Locate the cell with the specified text and output its (x, y) center coordinate. 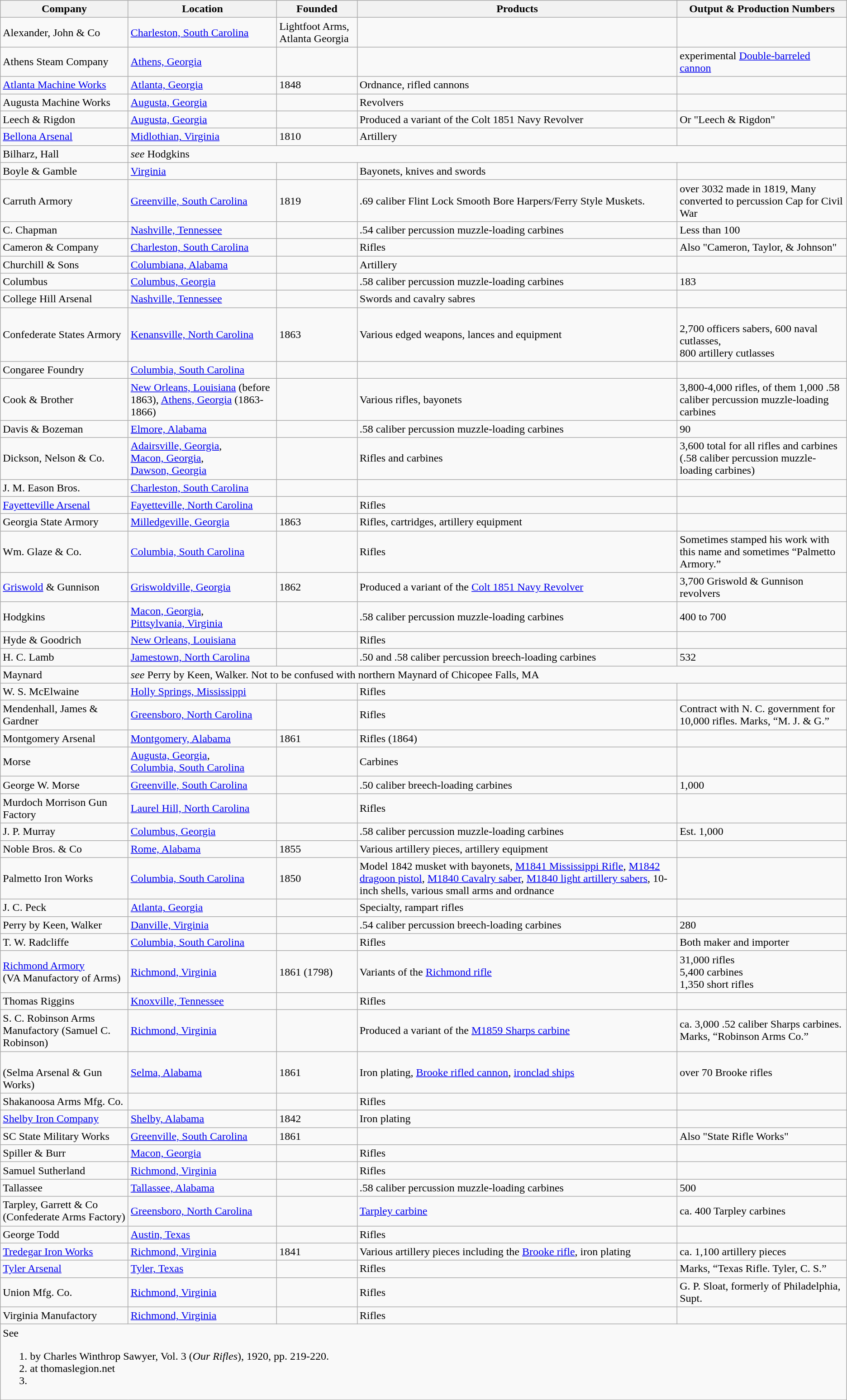
George Todd (64, 1234)
Hyde & Goodrich (64, 640)
Produced a variant of the M1859 Sharps carbine (517, 1030)
ca. 1,100 artillery pieces (762, 1252)
Griswoldville, Georgia (202, 587)
S. C. Robinson Arms Manufactory (Samuel C. Robinson) (64, 1030)
Macon, Georgia (202, 1153)
Virginia Manufactory (64, 1315)
Bellona Arsenal (64, 137)
Knoxville, Tennessee (202, 1001)
Cameron & Company (64, 247)
Founded (317, 9)
Bayonets, knives and swords (517, 171)
J. M. Eason Bros. (64, 488)
Midlothian, Virginia (202, 137)
Wm. Glaze & Co. (64, 552)
W. S. McElwaine (64, 692)
see Hodgkins (487, 154)
Location (202, 9)
Union Mfg. Co. (64, 1292)
Morse (64, 762)
Spiller & Burr (64, 1153)
Danville, Virginia (202, 925)
2,700 officers sabers, 600 naval cutlasses,800 artillery cutlasses (762, 335)
Marks, “Texas Rifle. Tyler, C. S.” (762, 1269)
J. P. Murray (64, 832)
New Orleans, Louisiana (before 1863), Athens, Georgia (1863-1866) (202, 400)
Carruth Armory (64, 200)
experimental Double-barreled cannon (762, 62)
1842 (317, 1119)
Augusta Machine Works (64, 102)
Confederate States Armory (64, 335)
J. C. Peck (64, 908)
See by Charles Winthrop Sawyer, Vol. 3 (Our Rifles), 1920, pp. 219-220. at thomaslegion.net (423, 1362)
.54 caliber percussion breech-loading carbines (517, 925)
1810 (317, 137)
Hodgkins (64, 616)
Tallassee (64, 1188)
31,000 rifles5,400 carbines1,350 short rifles (762, 971)
400 to 700 (762, 616)
Fayetteville, North Carolina (202, 505)
Kenansville, North Carolina (202, 335)
Elmore, Alabama (202, 429)
.50 caliber breech-loading carbines (517, 785)
Griswold & Gunnison (64, 587)
Davis & Bozeman (64, 429)
T. W. Radcliffe (64, 942)
Iron plating, Brooke rifled cannon, ironclad ships (517, 1072)
Atlanta Machine Works (64, 85)
Churchill & Sons (64, 265)
1819 (317, 200)
Specialty, rampart rifles (517, 908)
Montgomery, Alabama (202, 738)
Austin, Texas (202, 1234)
see Perry by Keen, Walker. Not to be confused with northern Maynard of Chicopee Falls, MA (487, 675)
Tyler Arsenal (64, 1269)
Noble Bros. & Co (64, 849)
Various rifles, bayonets (517, 400)
Sometimes stamped his work with this name and sometimes “Palmetto Armory.” (762, 552)
Shakanoosa Arms Mfg. Co. (64, 1102)
Mendenhall, James & Gardner (64, 715)
Dickson, Nelson & Co. (64, 458)
Thomas Riggins (64, 1001)
(Selma Arsenal & Gun Works) (64, 1072)
Virginia (202, 171)
Various artillery pieces including the Brooke rifle, iron plating (517, 1252)
Tarpley, Garrett & Co(Confederate Arms Factory) (64, 1211)
532 (762, 657)
Est. 1,000 (762, 832)
Samuel Sutherland (64, 1171)
Jamestown, North Carolina (202, 657)
.69 caliber Flint Lock Smooth Bore Harpers/Ferry Style Muskets. (517, 200)
Lightfoot Arms, Atlanta Georgia (317, 33)
Laurel Hill, North Carolina (202, 808)
Tredegar Iron Works (64, 1252)
1841 (317, 1252)
Fayetteville Arsenal (64, 505)
280 (762, 925)
Congaree Foundry (64, 370)
Alexander, John & Co (64, 33)
Company (64, 9)
Also "State Rifle Works" (762, 1136)
Athens, Georgia (202, 62)
3,800-4,000 rifles, of them 1,000 .58 caliber percussion muzzle-loading carbines (762, 400)
Cook & Brother (64, 400)
Less than 100 (762, 230)
ca. 3,000 .52 caliber Sharps carbines. Marks, “Robinson Arms Co.” (762, 1030)
Output & Production Numbers (762, 9)
183 (762, 282)
Athens Steam Company (64, 62)
Contract with N. C. government for 10,000 rifles. Marks, “M. J. & G.” (762, 715)
1861 (1798) (317, 971)
Iron plating (517, 1119)
Richmond Armory(VA Manufactory of Arms) (64, 971)
Augusta, Georgia, Columbia, South Carolina (202, 762)
Both maker and importer (762, 942)
1850 (317, 878)
500 (762, 1188)
over 70 Brooke rifles (762, 1072)
Shelby Iron Company (64, 1119)
Tarpley carbine (517, 1211)
Milledgeville, Georgia (202, 522)
SC State Military Works (64, 1136)
Columbiana, Alabama (202, 265)
Palmetto Iron Works (64, 878)
Ordnance, rifled cannons (517, 85)
Georgia State Armory (64, 522)
G. P. Sloat, formerly of Philadelphia, Supt. (762, 1292)
George W. Morse (64, 785)
3,600 total for all rifles and carbines (.58 caliber percussion muzzle-loading carbines) (762, 458)
Maynard (64, 675)
Boyle & Gamble (64, 171)
Or "Leech & Rigdon" (762, 119)
Revolvers (517, 102)
1855 (317, 849)
Rifles and carbines (517, 458)
Rifles, cartridges, artillery equipment (517, 522)
Products (517, 9)
3,700 Griswold & Gunnison revolvers (762, 587)
1862 (317, 587)
Perry by Keen, Walker (64, 925)
Macon, Georgia,Pittsylvania, Virginia (202, 616)
Tallassee, Alabama (202, 1188)
Rome, Alabama (202, 849)
Adairsville, Georgia, Macon, Georgia, Dawson, Georgia (202, 458)
Columbus (64, 282)
Carbines (517, 762)
Various edged weapons, lances and equipment (517, 335)
Variants of the Richmond rifle (517, 971)
90 (762, 429)
Holly Springs, Mississippi (202, 692)
Also "Cameron, Taylor, & Johnson" (762, 247)
.54 caliber percussion muzzle-loading carbines (517, 230)
1,000 (762, 785)
Various artillery pieces, artillery equipment (517, 849)
over 3032 made in 1819, Many converted to percussion Cap for Civil War (762, 200)
H. C. Lamb (64, 657)
New Orleans, Louisiana (202, 640)
Montgomery Arsenal (64, 738)
Tyler, Texas (202, 1269)
Shelby, Alabama (202, 1119)
Selma, Alabama (202, 1072)
College Hill Arsenal (64, 299)
1848 (317, 85)
Bilharz, Hall (64, 154)
Rifles (1864) (517, 738)
Swords and cavalry sabres (517, 299)
C. Chapman (64, 230)
.50 and .58 caliber percussion breech-loading carbines (517, 657)
ca. 400 Tarpley carbines (762, 1211)
Murdoch Morrison Gun Factory (64, 808)
Leech & Rigdon (64, 119)
